Capture the cell that displays the provided text and extract its [x, y] central coordinate. 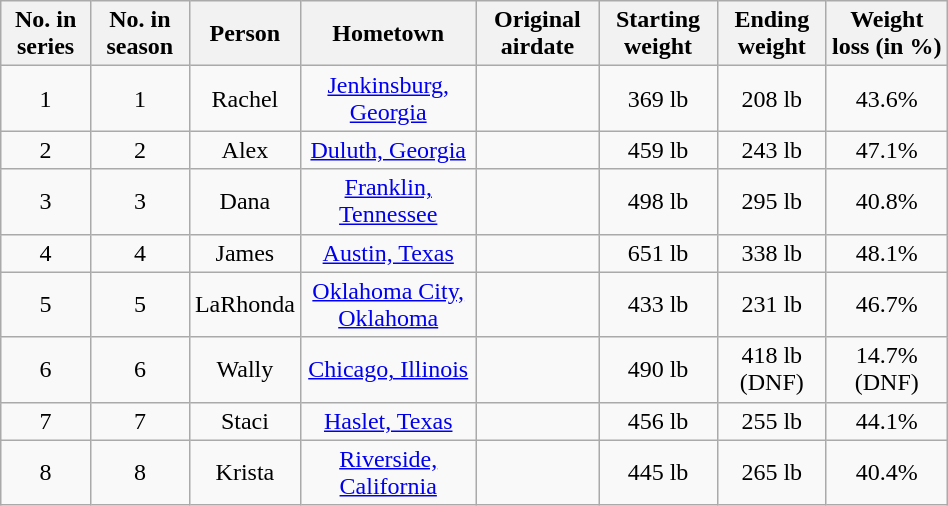
651 lb [658, 253]
231 lb [772, 304]
47.1% [886, 150]
Alex [244, 150]
Oklahoma City, Oklahoma [388, 304]
Staci [244, 421]
208 lb [772, 98]
490 lb [658, 370]
433 lb [658, 304]
Weight loss (in %) [886, 34]
No. in season [140, 34]
48.1% [886, 253]
Duluth, Georgia [388, 150]
Franklin, Tennessee [388, 202]
418 lb (DNF) [772, 370]
James [244, 253]
265 lb [772, 472]
40.8% [886, 202]
445 lb [658, 472]
Jenkinsburg, Georgia [388, 98]
Krista [244, 472]
498 lb [658, 202]
Austin, Texas [388, 253]
14.7% (DNF) [886, 370]
46.7% [886, 304]
243 lb [772, 150]
255 lb [772, 421]
No. in series [46, 34]
Chicago, Illinois [388, 370]
Riverside, California [388, 472]
456 lb [658, 421]
LaRhonda [244, 304]
44.1% [886, 421]
40.4% [886, 472]
369 lb [658, 98]
Starting weight [658, 34]
338 lb [772, 253]
Ending weight [772, 34]
Wally [244, 370]
Person [244, 34]
43.6% [886, 98]
Rachel [244, 98]
Dana [244, 202]
459 lb [658, 150]
Haslet, Texas [388, 421]
Original airdate [538, 34]
Hometown [388, 34]
295 lb [772, 202]
